From the cell containing the given text, extract its center point as [X, Y] coordinate. 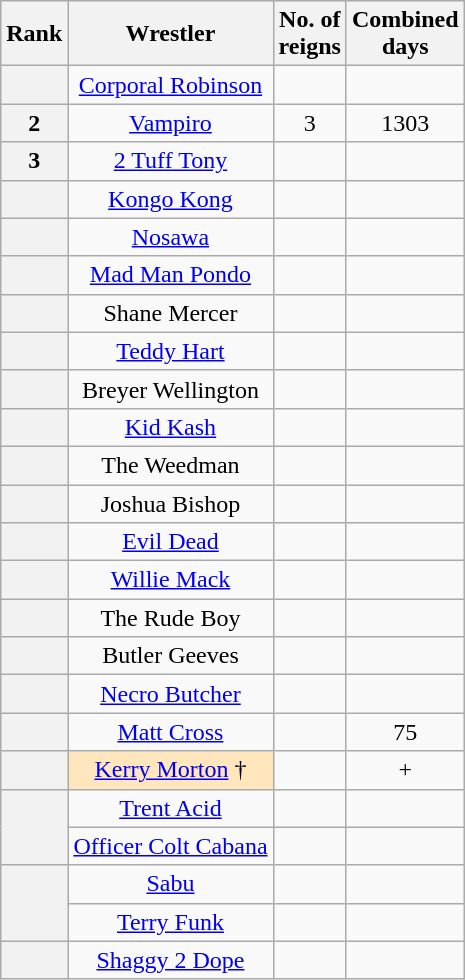
Teddy Hart [170, 351]
Evil Dead [170, 542]
Rank [34, 34]
+ [405, 770]
Corporal Robinson [170, 85]
Joshua Bishop [170, 503]
Necro Butcher [170, 694]
Sabu [170, 884]
Officer Colt Cabana [170, 846]
Wrestler [170, 34]
Nosawa [170, 237]
Willie Mack [170, 580]
Breyer Wellington [170, 389]
Matt Cross [170, 732]
2 Tuff Tony [170, 161]
Vampiro [170, 123]
75 [405, 732]
Shaggy 2 Dope [170, 960]
The Rude Boy [170, 618]
Terry Funk [170, 922]
Shane Mercer [170, 313]
Trent Acid [170, 808]
Combineddays [405, 34]
Kerry Morton † [170, 770]
1303 [405, 123]
2 [34, 123]
The Weedman [170, 465]
No. ofreigns [310, 34]
Mad Man Pondo [170, 275]
Butler Geeves [170, 656]
Kongo Kong [170, 199]
Kid Kash [170, 427]
